From the cell containing the given text, extract its center point as [x, y] coordinate. 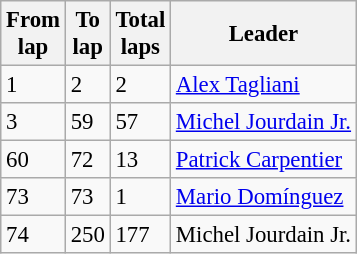
57 [140, 122]
Alex Tagliani [264, 85]
Fromlap [34, 34]
Totallaps [140, 34]
Mario Domínguez [264, 197]
250 [88, 235]
177 [140, 235]
59 [88, 122]
Tolap [88, 34]
72 [88, 160]
13 [140, 160]
74 [34, 235]
60 [34, 160]
3 [34, 122]
Leader [264, 34]
Patrick Carpentier [264, 160]
